Find where the given text appears and provide that cell's center as [X, Y] coordinate. 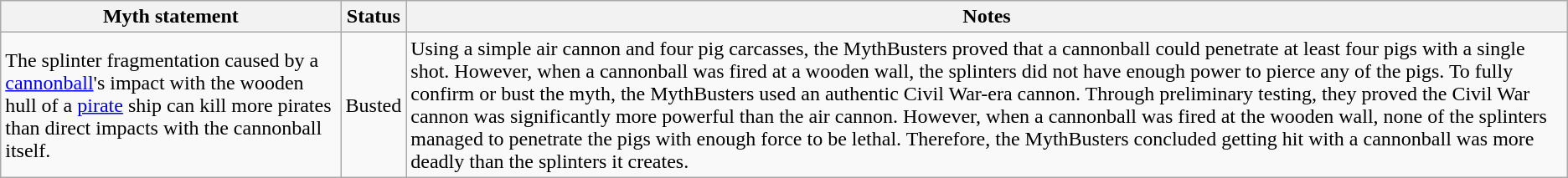
Busted [374, 105]
Myth statement [171, 17]
Status [374, 17]
Notes [987, 17]
